Output the (X, Y) coordinate of the center of the cell containing the given text.  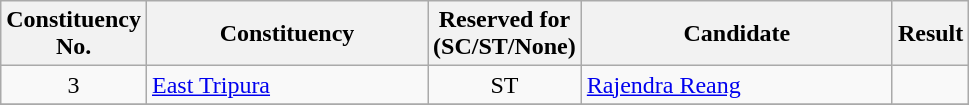
Constituency No. (74, 34)
Result (930, 34)
Constituency (286, 34)
ST (505, 85)
East Tripura (286, 85)
Reserved for(SC/ST/None) (505, 34)
Candidate (736, 34)
Rajendra Reang (736, 85)
3 (74, 85)
